For the text-containing cell, return its midpoint in [X, Y] coordinate format. 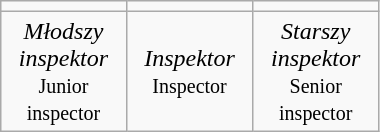
InspektorInspector [190, 72]
Starszy inspektor Senior inspector [316, 72]
Młodszy inspektorJunior inspector [64, 72]
